Pinpoint the cell where the given text exists, returning its (x, y) midpoint coordinate. 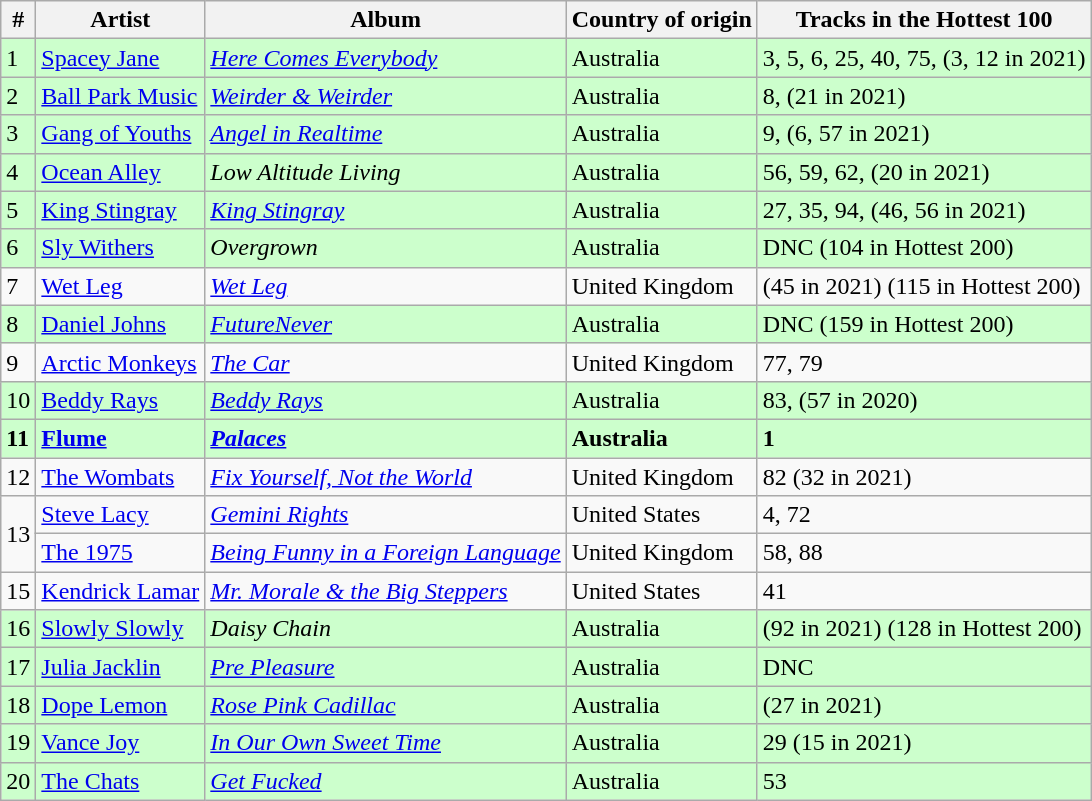
8 (18, 324)
19 (18, 743)
Flume (120, 438)
Dope Lemon (120, 705)
Country of origin (662, 20)
4 (18, 172)
Gemini Rights (386, 515)
53 (924, 781)
(27 in 2021) (924, 705)
Pre Pleasure (386, 667)
12 (18, 477)
13 (18, 534)
16 (18, 629)
Angel in Realtime (386, 134)
Palaces (386, 438)
The Car (386, 362)
8, (21 in 2021) (924, 96)
83, (57 in 2020) (924, 400)
In Our Own Sweet Time (386, 743)
Arctic Monkeys (120, 362)
Ball Park Music (120, 96)
56, 59, 62, (20 in 2021) (924, 172)
7 (18, 286)
Ocean Alley (120, 172)
77, 79 (924, 362)
Rose Pink Cadillac (386, 705)
Artist (120, 20)
(45 in 2021) (115 in Hottest 200) (924, 286)
DNC (104 in Hottest 200) (924, 248)
FutureNever (386, 324)
Tracks in the Hottest 100 (924, 20)
Here Comes Everybody (386, 58)
Mr. Morale & the Big Steppers (386, 591)
9, (6, 57 in 2021) (924, 134)
5 (18, 210)
2 (18, 96)
Fix Yourself, Not the World (386, 477)
9 (18, 362)
(92 in 2021) (128 in Hottest 200) (924, 629)
Kendrick Lamar (120, 591)
17 (18, 667)
20 (18, 781)
Overgrown (386, 248)
11 (18, 438)
Low Altitude Living (386, 172)
82 (32 in 2021) (924, 477)
Get Fucked (386, 781)
Being Funny in a Foreign Language (386, 553)
Julia Jacklin (120, 667)
Daisy Chain (386, 629)
3 (18, 134)
6 (18, 248)
58, 88 (924, 553)
Weirder & Weirder (386, 96)
DNC (924, 667)
3, 5, 6, 25, 40, 75, (3, 12 in 2021) (924, 58)
Spacey Jane (120, 58)
Daniel Johns (120, 324)
# (18, 20)
DNC (159 in Hottest 200) (924, 324)
Album (386, 20)
27, 35, 94, (46, 56 in 2021) (924, 210)
The Wombats (120, 477)
Steve Lacy (120, 515)
Vance Joy (120, 743)
29 (15 in 2021) (924, 743)
41 (924, 591)
15 (18, 591)
Sly Withers (120, 248)
The Chats (120, 781)
Gang of Youths (120, 134)
18 (18, 705)
Slowly Slowly (120, 629)
4, 72 (924, 515)
10 (18, 400)
The 1975 (120, 553)
